Search for the cell housing the specified text and yield its [X, Y] center coordinate. 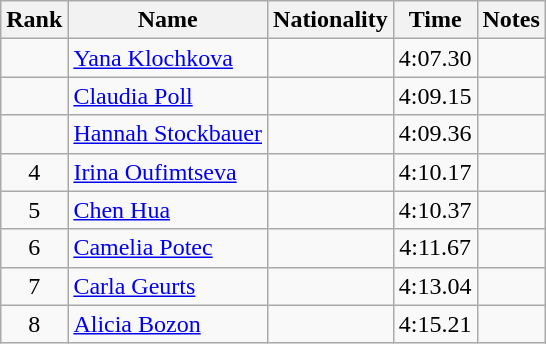
Camelia Potec [168, 248]
Time [435, 20]
Notes [511, 20]
6 [34, 248]
4:15.21 [435, 324]
Carla Geurts [168, 286]
Claudia Poll [168, 96]
4:09.36 [435, 134]
4:07.30 [435, 58]
Hannah Stockbauer [168, 134]
7 [34, 286]
8 [34, 324]
Chen Hua [168, 210]
5 [34, 210]
Rank [34, 20]
4 [34, 172]
4:10.17 [435, 172]
Name [168, 20]
4:09.15 [435, 96]
Alicia Bozon [168, 324]
4:11.67 [435, 248]
Yana Klochkova [168, 58]
Irina Oufimtseva [168, 172]
4:10.37 [435, 210]
Nationality [331, 20]
4:13.04 [435, 286]
